Search for the cell housing the specified text and yield its [X, Y] center coordinate. 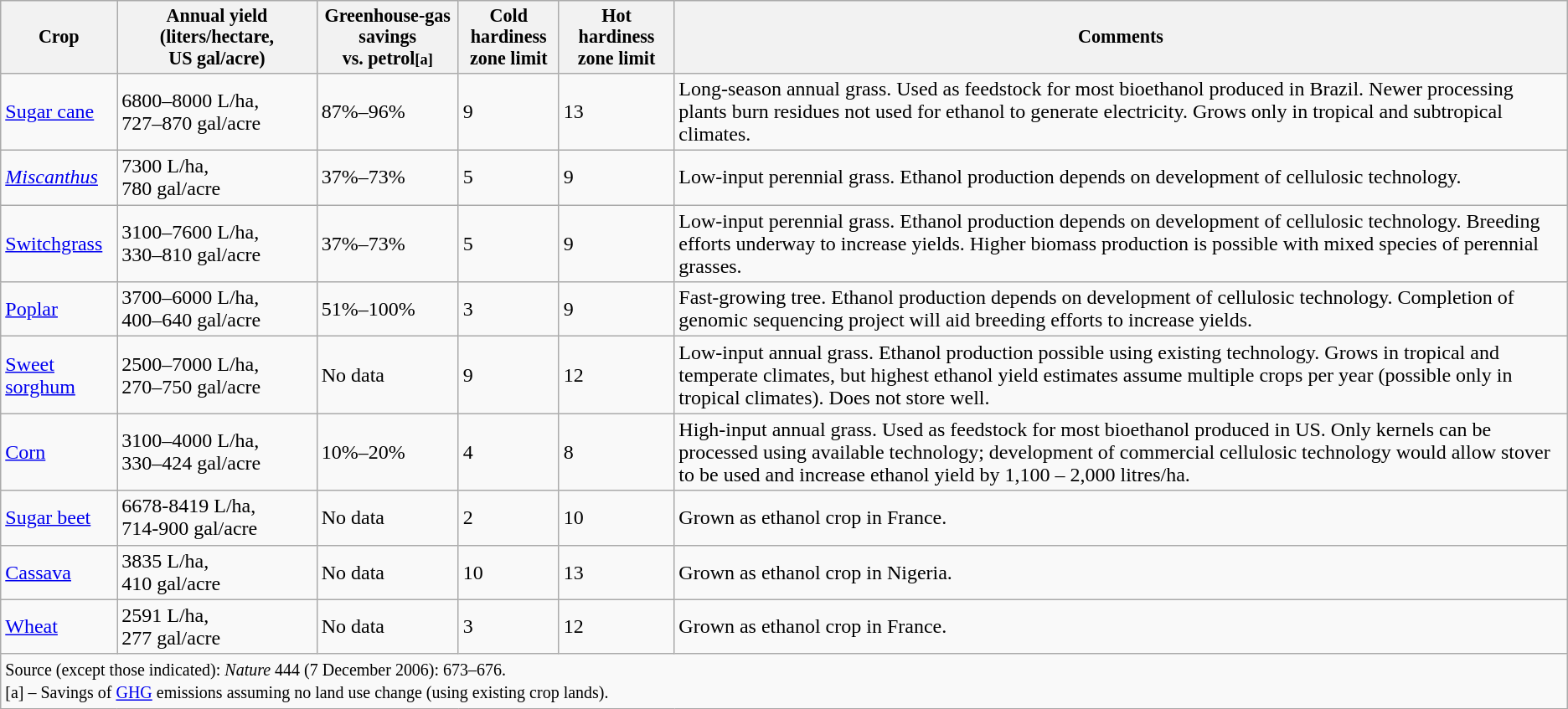
Miscanthus [59, 177]
Corn [59, 452]
Wheat [59, 626]
51%–100% [387, 310]
Annual yield (liters/hectare, US gal/acre) [217, 37]
Crop [59, 37]
87%–96% [387, 112]
7300 L/ha,780 gal/acre [217, 177]
8 [616, 452]
4 [508, 452]
Cassava [59, 573]
Comments [1121, 37]
3835 L/ha,410 gal/acre [217, 573]
6800–8000 L/ha,727–870 gal/acre [217, 112]
3700–6000 L/ha,400–640 gal/acre [217, 310]
2 [508, 517]
Sweet sorghum [59, 375]
Grown as ethanol crop in Nigeria. [1121, 573]
3100–7600 L/ha,330–810 gal/acre [217, 244]
Sugar cane [59, 112]
2591 L/ha,277 gal/acre [217, 626]
Poplar [59, 310]
10%–20% [387, 452]
Low-input perennial grass. Ethanol production depends on development of cellulosic technology. [1121, 177]
2500–7000 L/ha,270–750 gal/acre [217, 375]
6678-8419 L/ha,714-900 gal/acre [217, 517]
Cold hardinesszone limit [508, 37]
Hothardiness zone limit [616, 37]
Sugar beet [59, 517]
3100–4000 L/ha,330–424 gal/acre [217, 452]
Switchgrass [59, 244]
Greenhouse-gas savingsvs. petrol[a] [387, 37]
